For the text-containing cell, return its midpoint in [x, y] coordinate format. 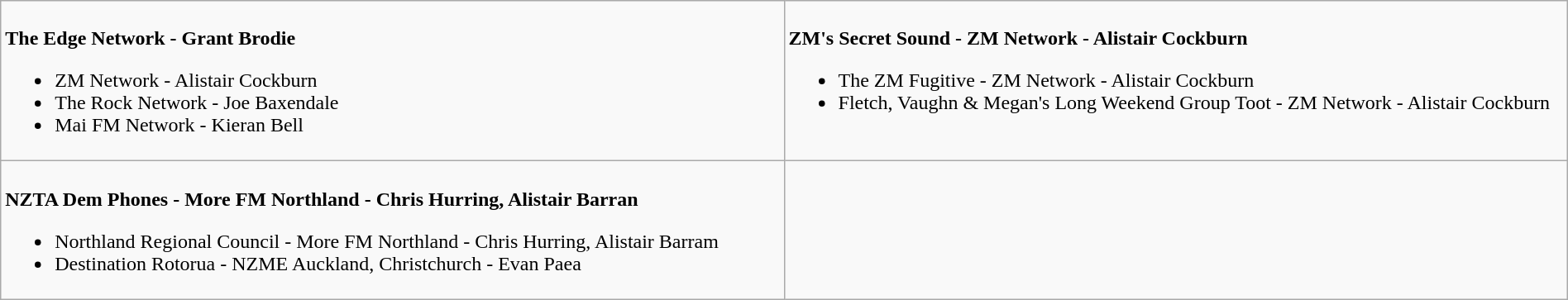
The Edge Network - Grant BrodieZM Network - Alistair CockburnThe Rock Network - Joe BaxendaleMai FM Network - Kieran Bell [392, 81]
